Capture the cell that displays the provided text and extract its [x, y] central coordinate. 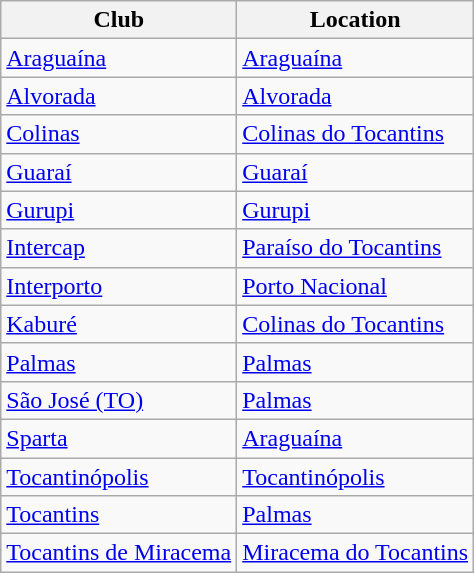
Paraíso do Tocantins [356, 248]
Miracema do Tocantins [356, 553]
Tocantins de Miracema [119, 553]
Tocantins [119, 515]
Intercap [119, 248]
Colinas [119, 134]
Porto Nacional [356, 286]
Kaburé [119, 324]
Location [356, 20]
Club [119, 20]
Interporto [119, 286]
Sparta [119, 438]
São José (TO) [119, 400]
